Find where the given text appears and provide that cell's center as (x, y) coordinate. 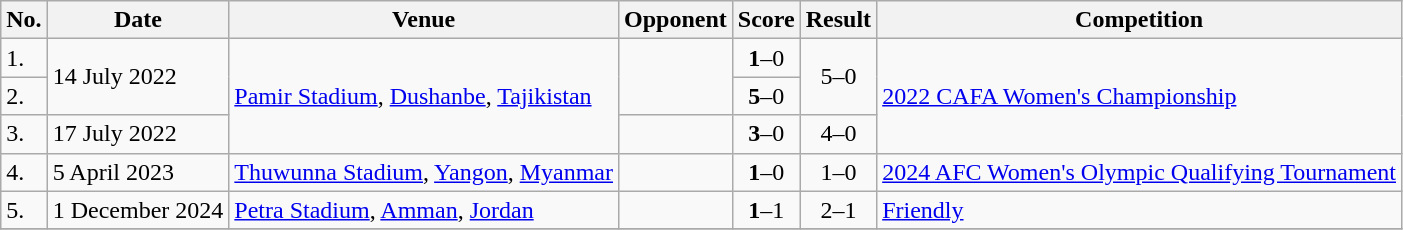
2022 CAFA Women's Championship (1140, 96)
14 July 2022 (138, 77)
Petra Stadium, Amman, Jordan (424, 210)
No. (24, 20)
2024 AFC Women's Olympic Qualifying Tournament (1140, 172)
1. (24, 58)
17 July 2022 (138, 134)
3–0 (766, 134)
Friendly (1140, 210)
2–1 (838, 210)
Score (766, 20)
5. (24, 210)
1–1 (766, 210)
Competition (1140, 20)
Opponent (676, 20)
5 April 2023 (138, 172)
Result (838, 20)
Thuwunna Stadium, Yangon, Myanmar (424, 172)
Pamir Stadium, Dushanbe, Tajikistan (424, 96)
4. (24, 172)
4–0 (838, 134)
3. (24, 134)
Venue (424, 20)
1 December 2024 (138, 210)
Date (138, 20)
2. (24, 96)
